Locate the cell with the specified text and output its [x, y] center coordinate. 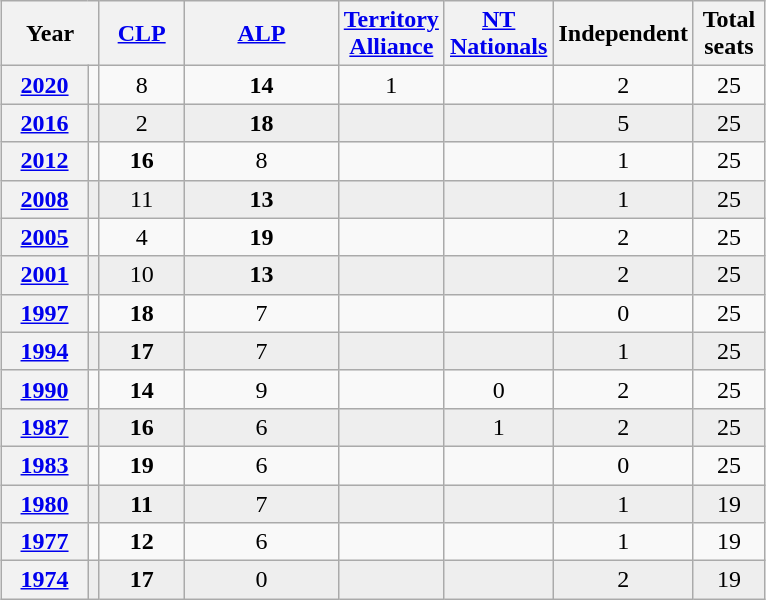
2012 [45, 161]
1980 [45, 503]
1997 [45, 313]
1994 [45, 351]
2016 [45, 123]
Independent [623, 34]
1990 [45, 389]
4 [142, 237]
2020 [45, 85]
5 [623, 123]
TerritoryAlliance [391, 34]
1987 [45, 427]
NT Nationals [498, 34]
1983 [45, 465]
12 [142, 542]
2001 [45, 275]
2008 [45, 199]
1977 [45, 542]
10 [142, 275]
9 [262, 389]
CLP [142, 34]
Year [50, 34]
ALP [262, 34]
2005 [45, 237]
Total seats [728, 34]
1974 [45, 580]
